From the cell containing the given text, extract its center point as (X, Y) coordinate. 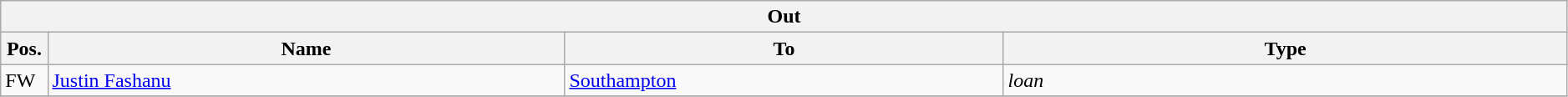
To (784, 48)
Pos. (24, 48)
Type (1285, 48)
Out (784, 17)
loan (1285, 80)
Justin Fashanu (306, 80)
FW (24, 80)
Southampton (784, 80)
Name (306, 48)
